Provide the [x, y] coordinate of the cell's center where the given text is located.  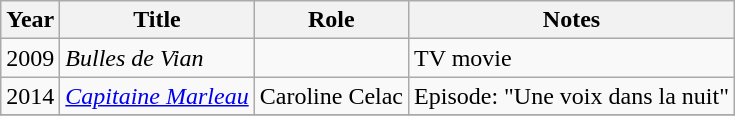
Role [331, 20]
Capitaine Marleau [157, 96]
Notes [572, 20]
TV movie [572, 58]
Year [30, 20]
Episode: "Une voix dans la nuit" [572, 96]
Bulles de Vian [157, 58]
Caroline Celac [331, 96]
Title [157, 20]
2014 [30, 96]
2009 [30, 58]
